Identify which cell holds the provided text, then report its (X, Y) central coordinate. 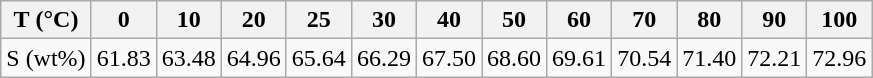
70 (644, 20)
66.29 (384, 58)
Т (°C) (46, 20)
61.83 (124, 58)
0 (124, 20)
25 (318, 20)
64.96 (254, 58)
100 (840, 20)
67.50 (448, 58)
71.40 (710, 58)
63.48 (188, 58)
80 (710, 20)
30 (384, 20)
90 (774, 20)
10 (188, 20)
60 (580, 20)
50 (514, 20)
72.96 (840, 58)
40 (448, 20)
68.60 (514, 58)
69.61 (580, 58)
72.21 (774, 58)
S (wt%) (46, 58)
20 (254, 20)
70.54 (644, 58)
65.64 (318, 58)
